Scan for the cell matching the given text and deliver its [x, y] coordinate at center. 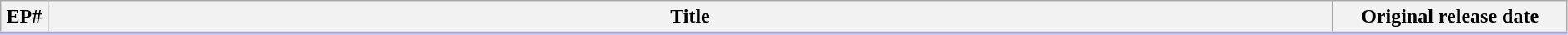
Original release date [1450, 17]
EP# [24, 17]
Title [690, 17]
